Detect which cell encompasses the target text, then output its (x, y) center coordinate. 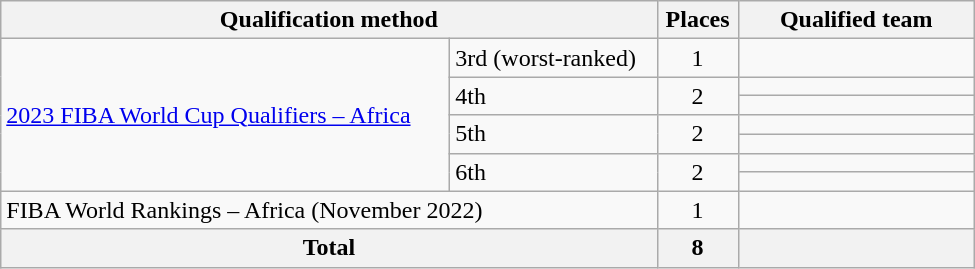
3rd (worst-ranked) (554, 58)
FIBA World Rankings – Africa (November 2022) (329, 210)
Places (698, 20)
6th (554, 172)
8 (698, 248)
2023 FIBA World Cup Qualifiers – Africa (226, 115)
Qualified team (856, 20)
5th (554, 134)
4th (554, 96)
Qualification method (329, 20)
Total (329, 248)
